Return the (x, y) coordinate for the center point of the cell that contains the specified text.  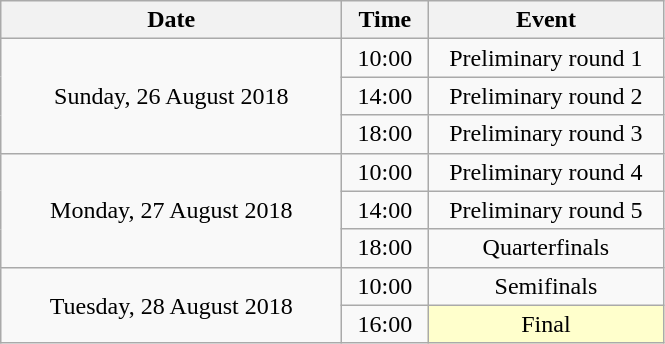
Time (385, 20)
Sunday, 26 August 2018 (172, 96)
Preliminary round 1 (546, 58)
Preliminary round 5 (546, 210)
Event (546, 20)
Monday, 27 August 2018 (172, 210)
Final (546, 324)
Preliminary round 3 (546, 134)
16:00 (385, 324)
Date (172, 20)
Tuesday, 28 August 2018 (172, 305)
Preliminary round 2 (546, 96)
Preliminary round 4 (546, 172)
Quarterfinals (546, 248)
Semifinals (546, 286)
